Output the [x, y] coordinate of the center of the cell containing the given text.  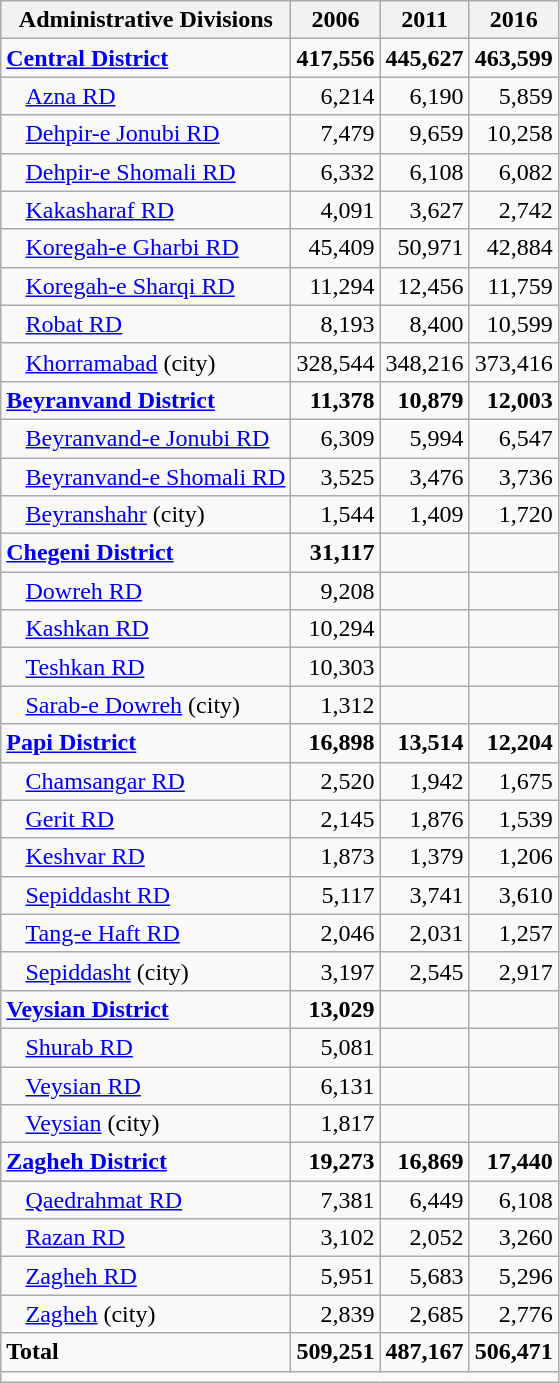
2,545 [424, 971]
6,214 [336, 96]
2,742 [514, 210]
Beyranvand-e Jonubi RD [146, 438]
5,951 [336, 1276]
5,117 [336, 895]
Koregah-e Sharqi RD [146, 286]
6,547 [514, 438]
1,817 [336, 1124]
3,627 [424, 210]
1,544 [336, 515]
4,091 [336, 210]
6,449 [424, 1200]
17,440 [514, 1162]
Chamsangar RD [146, 781]
348,216 [424, 362]
6,131 [336, 1085]
6,082 [514, 172]
2016 [514, 20]
Koregah-e Gharbi RD [146, 248]
16,898 [336, 743]
Razan RD [146, 1238]
Zagheh (city) [146, 1314]
2011 [424, 20]
3,741 [424, 895]
1,675 [514, 781]
Zagheh District [146, 1162]
Qaedrahmat RD [146, 1200]
Beyranvand-e Shomali RD [146, 477]
Khorramabad (city) [146, 362]
417,556 [336, 58]
Beyranshahr (city) [146, 515]
Azna RD [146, 96]
6,309 [336, 438]
1,206 [514, 857]
45,409 [336, 248]
1,876 [424, 819]
3,610 [514, 895]
12,456 [424, 286]
5,081 [336, 1047]
10,294 [336, 629]
Total [146, 1352]
11,378 [336, 400]
7,479 [336, 134]
11,294 [336, 286]
5,994 [424, 438]
1,312 [336, 705]
3,525 [336, 477]
Sepiddasht (city) [146, 971]
50,971 [424, 248]
Zagheh RD [146, 1276]
328,544 [336, 362]
2,145 [336, 819]
2,685 [424, 1314]
Administrative Divisions [146, 20]
5,683 [424, 1276]
Veysian RD [146, 1085]
19,273 [336, 1162]
10,258 [514, 134]
1,257 [514, 933]
10,303 [336, 667]
Dehpir-e Jonubi RD [146, 134]
9,659 [424, 134]
7,381 [336, 1200]
Dehpir-e Shomali RD [146, 172]
16,869 [424, 1162]
Gerit RD [146, 819]
373,416 [514, 362]
13,514 [424, 743]
1,720 [514, 515]
2,520 [336, 781]
31,117 [336, 553]
2,917 [514, 971]
445,627 [424, 58]
1,409 [424, 515]
3,476 [424, 477]
506,471 [514, 1352]
3,736 [514, 477]
Central District [146, 58]
12,003 [514, 400]
3,260 [514, 1238]
6,332 [336, 172]
2006 [336, 20]
1,379 [424, 857]
Teshkan RD [146, 667]
5,859 [514, 96]
11,759 [514, 286]
Beyranvand District [146, 400]
13,029 [336, 1009]
2,839 [336, 1314]
Robat RD [146, 324]
3,102 [336, 1238]
2,046 [336, 933]
1,873 [336, 857]
5,296 [514, 1276]
463,599 [514, 58]
487,167 [424, 1352]
Papi District [146, 743]
Veysian (city) [146, 1124]
509,251 [336, 1352]
Dowreh RD [146, 591]
9,208 [336, 591]
42,884 [514, 248]
Tang-e Haft RD [146, 933]
Kashkan RD [146, 629]
2,052 [424, 1238]
10,879 [424, 400]
8,193 [336, 324]
Sarab-e Dowreh (city) [146, 705]
1,539 [514, 819]
3,197 [336, 971]
2,776 [514, 1314]
Veysian District [146, 1009]
Keshvar RD [146, 857]
10,599 [514, 324]
12,204 [514, 743]
1,942 [424, 781]
Shurab RD [146, 1047]
2,031 [424, 933]
Chegeni District [146, 553]
Kakasharaf RD [146, 210]
8,400 [424, 324]
6,190 [424, 96]
Sepiddasht RD [146, 895]
